Capture the cell that displays the provided text and extract its (X, Y) central coordinate. 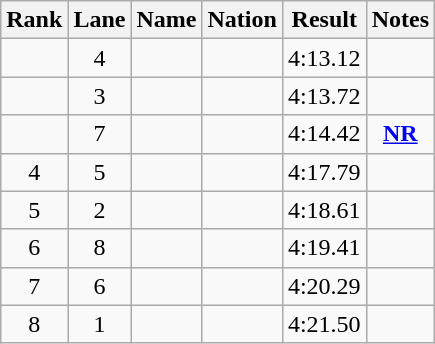
Result (324, 20)
4:14.42 (324, 134)
NR (400, 134)
4:17.79 (324, 172)
Notes (400, 20)
1 (100, 324)
Name (166, 20)
Nation (242, 20)
4:20.29 (324, 286)
4:21.50 (324, 324)
4:13.12 (324, 58)
2 (100, 210)
4:13.72 (324, 96)
4:19.41 (324, 248)
Rank (34, 20)
Lane (100, 20)
4:18.61 (324, 210)
3 (100, 96)
